Provide the [X, Y] coordinate of the cell's center where the given text is located.  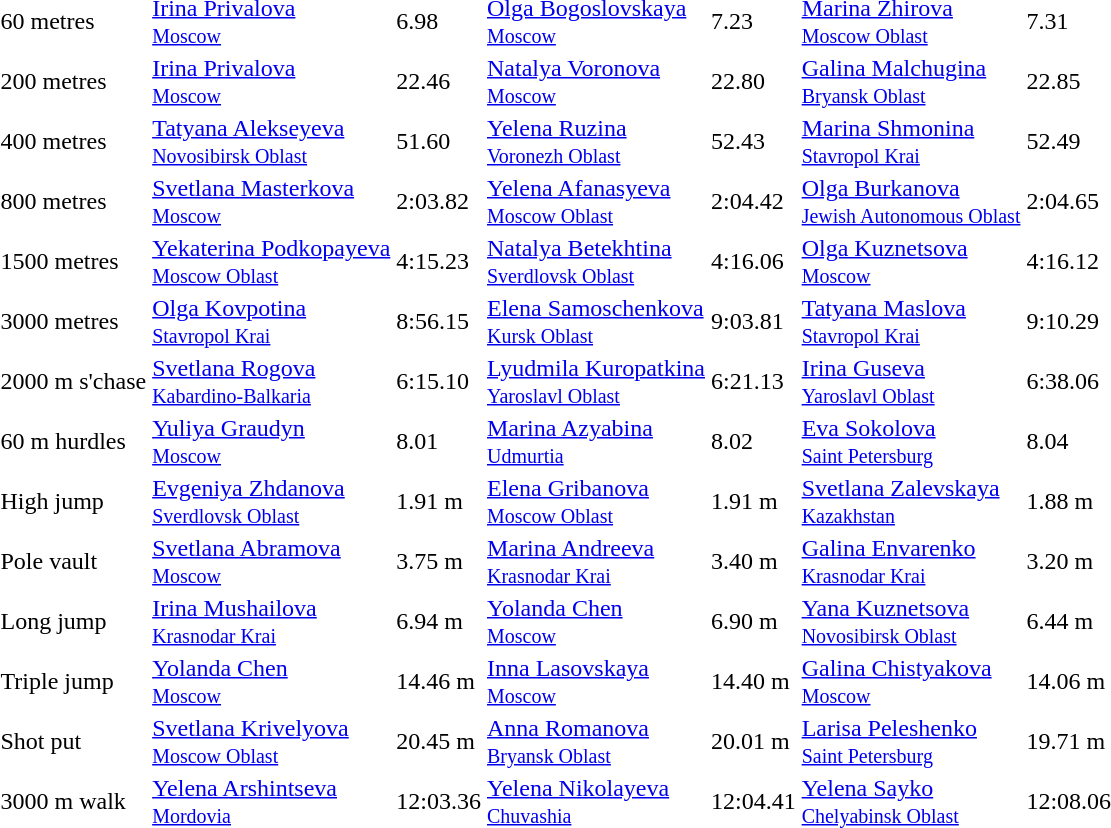
Yekaterina PodkopayevaMoscow Oblast [272, 262]
8.02 [753, 442]
Galina EnvarenkoKrasnodar Krai [911, 562]
Svetlana ZalevskayaKazakhstan [911, 502]
Lyudmila KuropatkinaYaroslavl Oblast [596, 382]
Galina MalchuginaBryansk Oblast [911, 82]
Natalya VoronovaMoscow [596, 82]
8.01 [439, 442]
6.94 m [439, 622]
Marina AzyabinaUdmurtia [596, 442]
Svetlana KrivelyovaMoscow Oblast [272, 742]
Inna LasovskayaMoscow [596, 682]
Yelena RuzinaVoronezh Oblast [596, 142]
3.75 m [439, 562]
Olga KuznetsovaMoscow [911, 262]
22.46 [439, 82]
Svetlana RogovaKabardino-Balkaria [272, 382]
51.60 [439, 142]
4:15.23 [439, 262]
8:56.15 [439, 322]
Yana KuznetsovaNovosibirsk Oblast [911, 622]
Yuliya GraudynMoscow [272, 442]
Eva SokolovaSaint Petersburg [911, 442]
Olga BurkanovaJewish Autonomous Oblast [911, 202]
20.01 m [753, 742]
2:04.42 [753, 202]
20.45 m [439, 742]
Irina GusevaYaroslavl Oblast [911, 382]
Svetlana AbramovaMoscow [272, 562]
Tatyana MaslovaStavropol Krai [911, 322]
Irina MushailovaKrasnodar Krai [272, 622]
Galina ChistyakovaMoscow [911, 682]
Svetlana MasterkovaMoscow [272, 202]
Anna RomanovaBryansk Oblast [596, 742]
52.43 [753, 142]
9:03.81 [753, 322]
4:16.06 [753, 262]
6:21.13 [753, 382]
Marina ShmoninaStavropol Krai [911, 142]
14.40 m [753, 682]
14.46 m [439, 682]
Irina PrivalovaMoscow [272, 82]
Evgeniya ZhdanovaSverdlovsk Oblast [272, 502]
6.90 m [753, 622]
Larisa PeleshenkoSaint Petersburg [911, 742]
Tatyana AlekseyevaNovosibirsk Oblast [272, 142]
Olga KovpotinaStavropol Krai [272, 322]
2:03.82 [439, 202]
3.40 m [753, 562]
Yelena AfanasyevaMoscow Oblast [596, 202]
Elena SamoschenkovaKursk Oblast [596, 322]
Marina AndreevaKrasnodar Krai [596, 562]
6:15.10 [439, 382]
22.80 [753, 82]
Natalya BetekhtinaSverdlovsk Oblast [596, 262]
Elena GribanovaMoscow Oblast [596, 502]
